Determine the (x, y) coordinate at the center of the cell enclosing the given text.  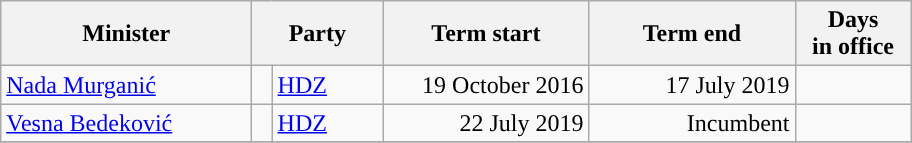
Term start (486, 34)
Incumbent (692, 123)
Nada Murganić (126, 85)
17 July 2019 (692, 85)
Party (318, 34)
19 October 2016 (486, 85)
Days in office (853, 34)
22 July 2019 (486, 123)
Vesna Bedeković (126, 123)
Term end (692, 34)
Minister (126, 34)
